Detect which cell encompasses the target text, then output its [X, Y] center coordinate. 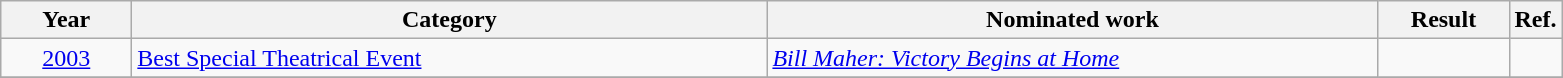
Best Special Theatrical Event [450, 58]
Nominated work [1072, 20]
Bill Maher: Victory Begins at Home [1072, 58]
Ref. [1536, 20]
Category [450, 20]
Year [66, 20]
Result [1444, 20]
2003 [66, 58]
